Provide the (X, Y) coordinate of the cell's center where the given text is located.  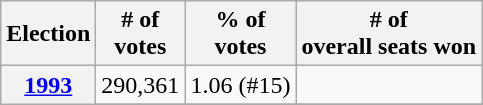
1993 (48, 85)
# ofoverall seats won (389, 34)
1.06 (#15) (240, 85)
290,361 (140, 85)
% ofvotes (240, 34)
Election (48, 34)
# ofvotes (140, 34)
